Scan for the cell matching the given text and deliver its [x, y] coordinate at center. 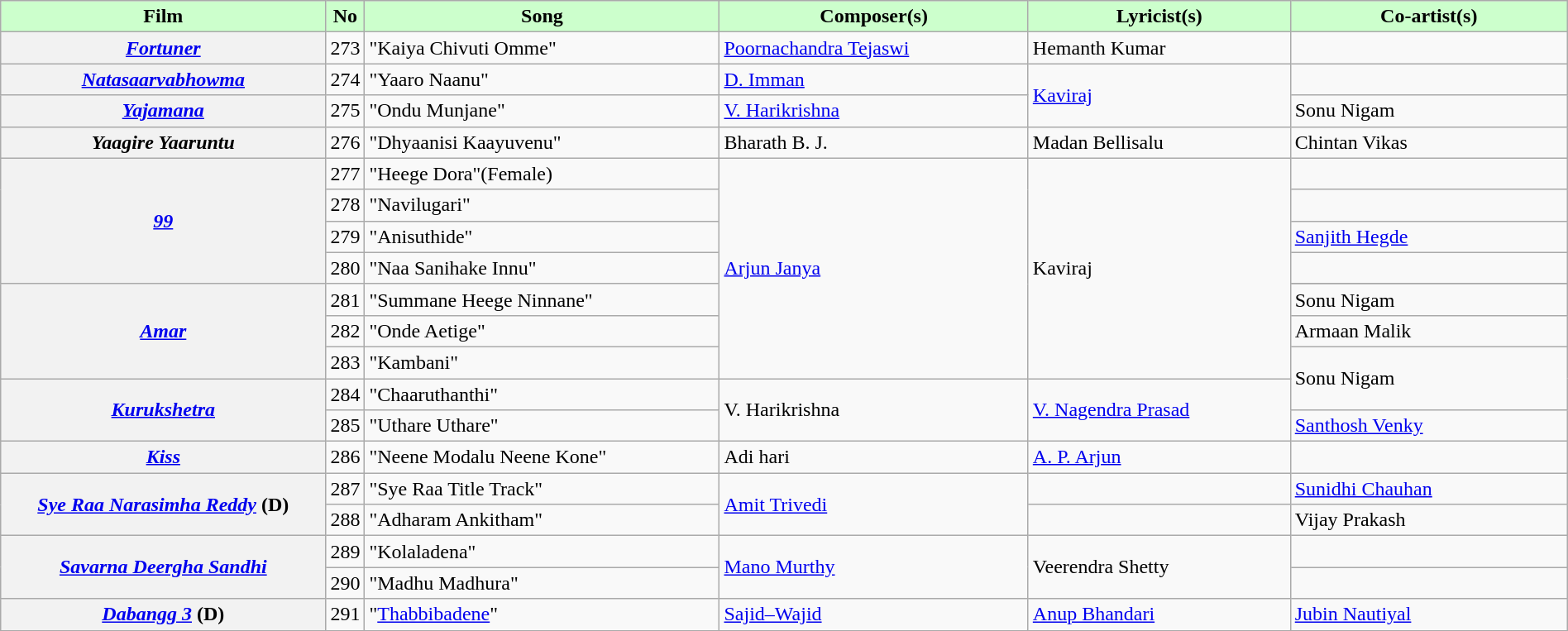
291 [346, 614]
288 [346, 520]
"Thabbibadene" [543, 614]
"Chaaruthanthi" [543, 394]
A. P. Arjun [1159, 457]
Dabangg 3 (D) [164, 614]
Co-artist(s) [1429, 17]
273 [346, 48]
D. Imman [873, 79]
Yaagire Yaaruntu [164, 142]
Sye Raa Narasimha Reddy (D) [164, 504]
Kiss [164, 457]
V. Nagendra Prasad [1159, 410]
275 [346, 111]
Yajamana [164, 111]
Kurukshetra [164, 410]
Amar [164, 331]
278 [346, 205]
No [346, 17]
282 [346, 331]
Mano Murthy [873, 567]
Film [164, 17]
Hemanth Kumar [1159, 48]
Savarna Deergha Sandhi [164, 567]
290 [346, 583]
"Onde Aetige" [543, 331]
Sunidhi Chauhan [1429, 489]
280 [346, 268]
"Dhyaanisi Kaayuvenu" [543, 142]
"Heege Dora"(Female) [543, 174]
284 [346, 394]
277 [346, 174]
Sajid–Wajid [873, 614]
Fortuner [164, 48]
279 [346, 237]
276 [346, 142]
"Uthare Uthare" [543, 426]
Poornachandra Tejaswi [873, 48]
"Yaaro Naanu" [543, 79]
"Naa Sanihake Innu" [543, 268]
Arjun Janya [873, 268]
"Kaiya Chivuti Omme" [543, 48]
283 [346, 362]
285 [346, 426]
286 [346, 457]
"Neene Modalu Neene Kone" [543, 457]
Veerendra Shetty [1159, 567]
Anup Bhandari [1159, 614]
"Anisuthide" [543, 237]
Vijay Prakash [1429, 520]
"Summane Heege Ninnane" [543, 299]
Madan Bellisalu [1159, 142]
"Madhu Madhura" [543, 583]
281 [346, 299]
Armaan Malik [1429, 331]
"Navilugari" [543, 205]
Lyricist(s) [1159, 17]
Natasaarvabhowma [164, 79]
"Kolaladena" [543, 552]
Song [543, 17]
"Sye Raa Title Track" [543, 489]
"Kambani" [543, 362]
Jubin Nautiyal [1429, 614]
Chintan Vikas [1429, 142]
Adi hari [873, 457]
Amit Trivedi [873, 504]
274 [346, 79]
289 [346, 552]
Sanjith Hegde [1429, 237]
Santhosh Venky [1429, 426]
Composer(s) [873, 17]
99 [164, 221]
"Ondu Munjane" [543, 111]
287 [346, 489]
Bharath B. J. [873, 142]
"Adharam Ankitham" [543, 520]
